Find where the given text appears and provide that cell's center as (x, y) coordinate. 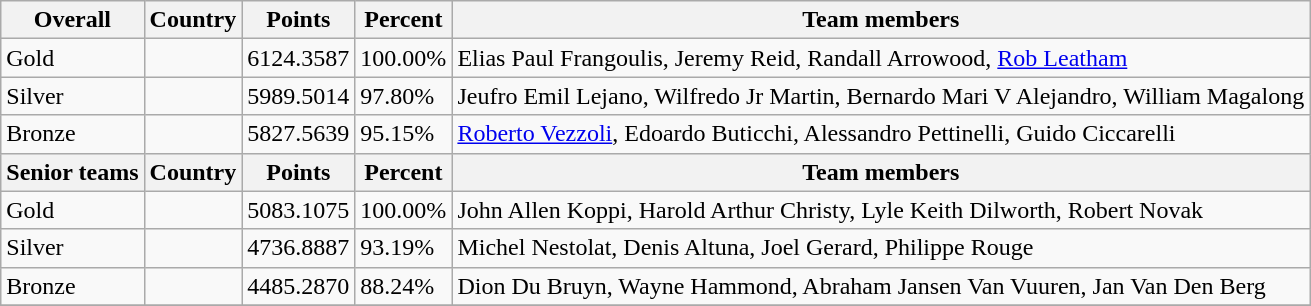
Elias Paul Frangoulis, Jeremy Reid, Randall Arrowood, Rob Leatham (881, 58)
Overall (72, 20)
Roberto Vezzoli, Edoardo Buticchi, Alessandro Pettinelli, Guido Ciccarelli (881, 134)
John Allen Koppi, Harold Arthur Christy, Lyle Keith Dilworth, Robert Novak (881, 210)
97.80% (404, 96)
Senior teams (72, 172)
95.15% (404, 134)
5989.5014 (298, 96)
Dion Du Bruyn, Wayne Hammond, Abraham Jansen Van Vuuren, Jan Van Den Berg (881, 286)
5827.5639 (298, 134)
93.19% (404, 248)
4485.2870 (298, 286)
6124.3587 (298, 58)
4736.8887 (298, 248)
88.24% (404, 286)
Jeufro Emil Lejano, Wilfredo Jr Martin, Bernardo Mari V Alejandro, William Magalong (881, 96)
5083.1075 (298, 210)
Michel Nestolat, Denis Altuna, Joel Gerard, Philippe Rouge (881, 248)
